Locate the cell with the specified text and output its (x, y) center coordinate. 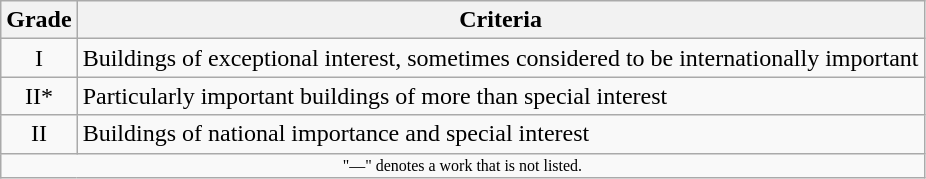
I (39, 58)
Criteria (500, 20)
Buildings of national importance and special interest (500, 134)
Particularly important buildings of more than special interest (500, 96)
Buildings of exceptional interest, sometimes considered to be internationally important (500, 58)
II (39, 134)
Grade (39, 20)
"—" denotes a work that is not listed. (462, 165)
II* (39, 96)
